Capture the cell that displays the provided text and extract its [X, Y] central coordinate. 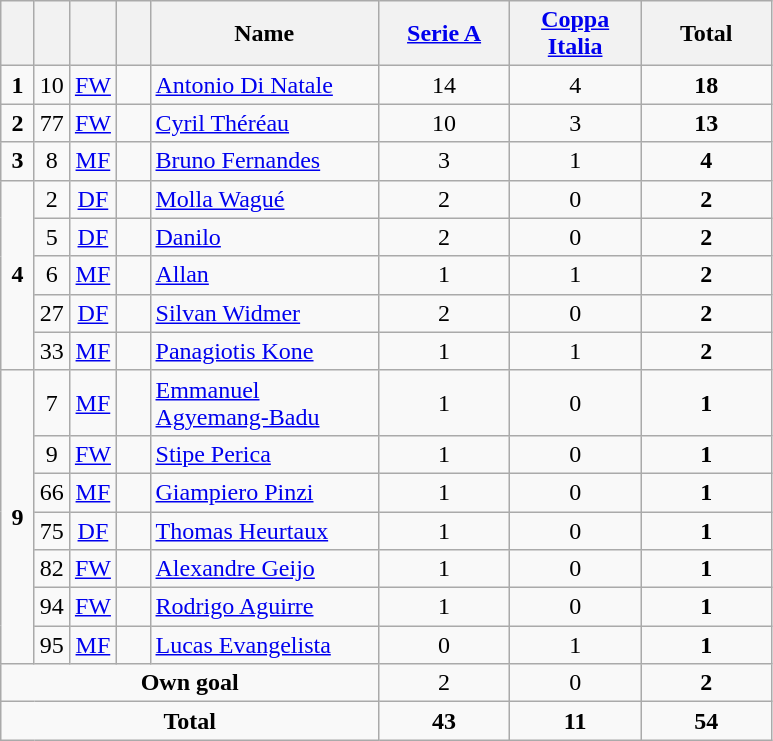
Stipe Perica [264, 454]
Coppa Italia [576, 34]
Alexandre Geijo [264, 569]
33 [52, 351]
Panagiotis Kone [264, 351]
13 [706, 123]
Rodrigo Aguirre [264, 607]
54 [706, 721]
Bruno Fernandes [264, 161]
5 [52, 237]
Thomas Heurtaux [264, 531]
Own goal [190, 683]
Allan [264, 275]
Molla Wagué [264, 199]
8 [52, 161]
27 [52, 313]
82 [52, 569]
6 [52, 275]
Cyril Théréau [264, 123]
11 [576, 721]
Danilo [264, 237]
18 [706, 85]
95 [52, 645]
14 [444, 85]
Antonio Di Natale [264, 85]
94 [52, 607]
66 [52, 492]
43 [444, 721]
Name [264, 34]
75 [52, 531]
Giampiero Pinzi [264, 492]
Serie A [444, 34]
7 [52, 402]
Lucas Evangelista [264, 645]
Silvan Widmer [264, 313]
77 [52, 123]
Emmanuel Agyemang-Badu [264, 402]
